Return [X, Y] of the center of cell containing provided text 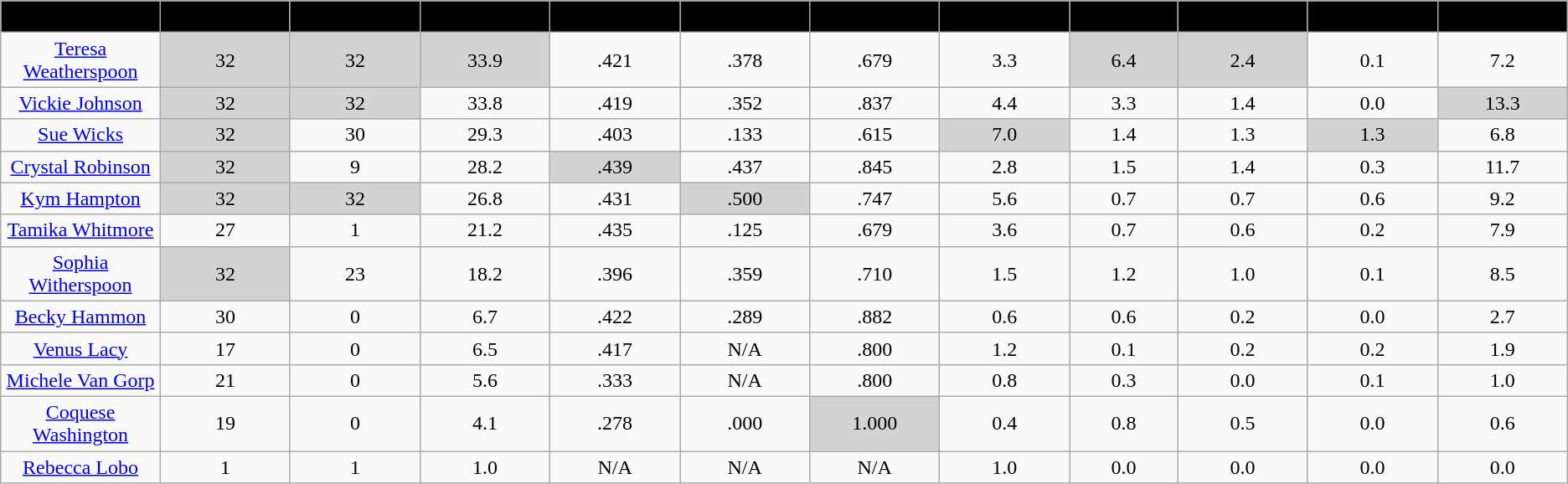
17 [224, 348]
.378 [745, 60]
GP [224, 17]
7.9 [1503, 230]
.000 [745, 424]
Sophia Witherspoon [80, 273]
21.2 [484, 230]
6.8 [1503, 135]
7.2 [1503, 60]
Coquese Washington [80, 424]
3.6 [1005, 230]
26.8 [484, 198]
FG% [615, 17]
11.7 [1503, 167]
7.0 [1005, 135]
.359 [745, 273]
.278 [615, 424]
Michele Van Gorp [80, 380]
.289 [745, 317]
2.8 [1005, 167]
Venus Lacy [80, 348]
.417 [615, 348]
.615 [874, 135]
RPG [1005, 17]
Kym Hampton [80, 198]
1.000 [874, 424]
33.8 [484, 103]
0.5 [1243, 424]
6.5 [484, 348]
.500 [745, 198]
8.5 [1503, 273]
SPG [1243, 17]
.437 [745, 167]
6.7 [484, 317]
.845 [874, 167]
4.1 [484, 424]
21 [224, 380]
PPG [1503, 17]
13.3 [1503, 103]
3P% [745, 17]
.396 [615, 273]
Player [80, 17]
.431 [615, 198]
Rebecca Lobo [80, 466]
.439 [615, 167]
MPG [484, 17]
19 [224, 424]
.403 [615, 135]
29.3 [484, 135]
1.9 [1503, 348]
.422 [615, 317]
9 [355, 167]
.837 [874, 103]
Tamika Whitmore [80, 230]
Becky Hammon [80, 317]
Vickie Johnson [80, 103]
9.2 [1503, 198]
18.2 [484, 273]
Sue Wicks [80, 135]
0.4 [1005, 424]
.419 [615, 103]
27 [224, 230]
.352 [745, 103]
.747 [874, 198]
6.4 [1124, 60]
28.2 [484, 167]
.125 [745, 230]
Crystal Robinson [80, 167]
.882 [874, 317]
2.7 [1503, 317]
4.4 [1005, 103]
.421 [615, 60]
.435 [615, 230]
FT% [874, 17]
Teresa Weatherspoon [80, 60]
GS [355, 17]
.333 [615, 380]
23 [355, 273]
.133 [745, 135]
APG [1124, 17]
33.9 [484, 60]
2.4 [1243, 60]
.710 [874, 273]
BPG [1372, 17]
